Return [X, Y] of the center of cell containing provided text 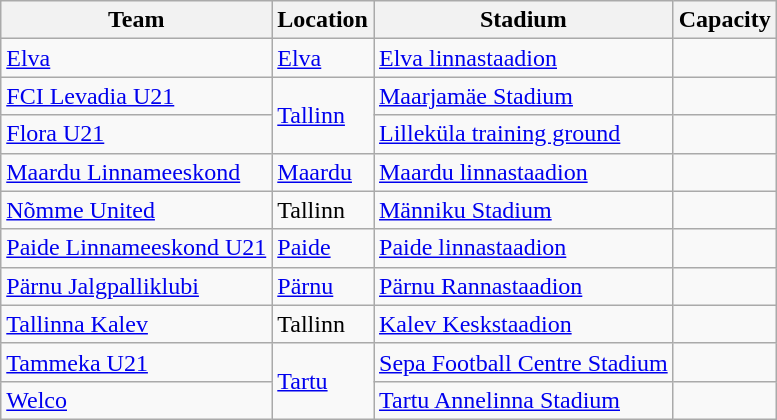
Flora U21 [136, 134]
Maardu [323, 172]
Nõmme United [136, 210]
Capacity [724, 20]
Maarjamäe Stadium [524, 96]
Stadium [524, 20]
Welco [136, 400]
Paide Linnameeskond U21 [136, 248]
Paide linnastaadion [524, 248]
FCI Levadia U21 [136, 96]
Pärnu [323, 286]
Elva linnastaadion [524, 58]
Paide [323, 248]
Tartu Annelinna Stadium [524, 400]
Männiku Stadium [524, 210]
Location [323, 20]
Team [136, 20]
Pärnu Rannastaadion [524, 286]
Tammeka U21 [136, 362]
Lilleküla training ground [524, 134]
Tallinna Kalev [136, 324]
Pärnu Jalgpalliklubi [136, 286]
Maardu linnastaadion [524, 172]
Sepa Football Centre Stadium [524, 362]
Kalev Keskstaadion [524, 324]
Tartu [323, 381]
Maardu Linnameeskond [136, 172]
